Detect which cell encompasses the target text, then output its [x, y] center coordinate. 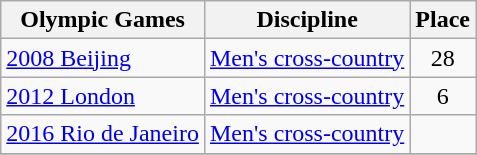
Discipline [306, 20]
2008 Beijing [103, 58]
6 [443, 96]
2016 Rio de Janeiro [103, 134]
Place [443, 20]
2012 London [103, 96]
Olympic Games [103, 20]
28 [443, 58]
